Determine the [X, Y] coordinate at the center of the cell enclosing the given text.  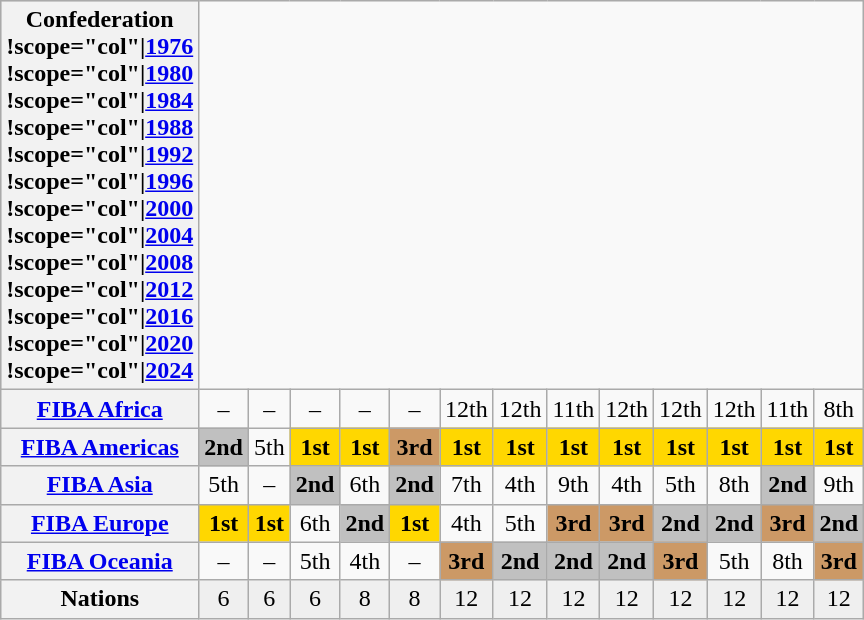
7th [467, 485]
FIBA Asia [100, 485]
FIBA Africa [100, 409]
Nations [100, 599]
FIBA Oceania [100, 561]
FIBA Europe [100, 523]
FIBA Americas [100, 447]
